Detect which cell encompasses the target text, then output its (X, Y) center coordinate. 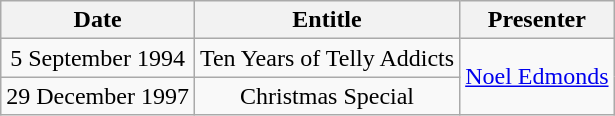
Ten Years of Telly Addicts (326, 58)
5 September 1994 (98, 58)
Date (98, 20)
29 December 1997 (98, 96)
Entitle (326, 20)
Christmas Special (326, 96)
Presenter (537, 20)
Noel Edmonds (537, 77)
